Detect which cell encompasses the target text, then output its (X, Y) center coordinate. 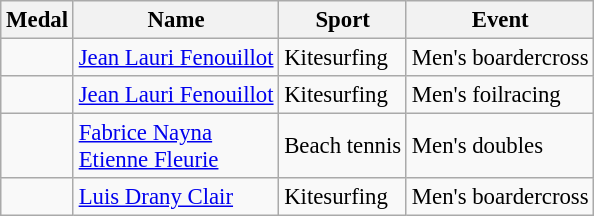
Fabrice NaynaEtienne Fleurie (176, 146)
Luis Drany Clair (176, 197)
Medal (38, 20)
Event (500, 20)
Name (176, 20)
Men's foilracing (500, 95)
Sport (343, 20)
Beach tennis (343, 146)
Men's doubles (500, 146)
